Find where the given text appears and provide that cell's center as [X, Y] coordinate. 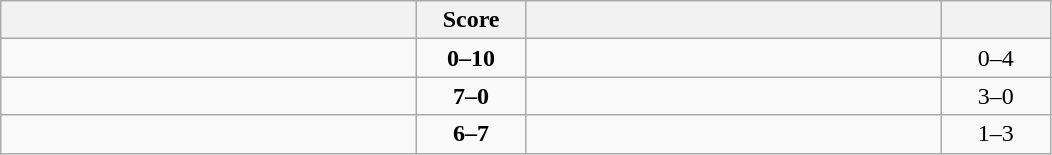
1–3 [996, 134]
0–4 [996, 58]
6–7 [472, 134]
Score [472, 20]
7–0 [472, 96]
0–10 [472, 58]
3–0 [996, 96]
